From the cell containing the given text, extract its center point as (x, y) coordinate. 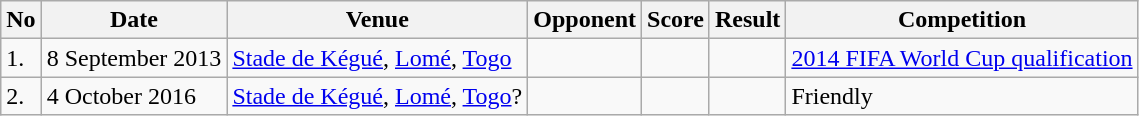
2. (21, 96)
Venue (378, 20)
Result (747, 20)
Opponent (585, 20)
Competition (962, 20)
Friendly (962, 96)
Date (134, 20)
2014 FIFA World Cup qualification (962, 58)
Stade de Kégué, Lomé, Togo? (378, 96)
4 October 2016 (134, 96)
No (21, 20)
1. (21, 58)
8 September 2013 (134, 58)
Score (676, 20)
Stade de Kégué, Lomé, Togo (378, 58)
